Pinpoint the cell where the given text exists, returning its [X, Y] midpoint coordinate. 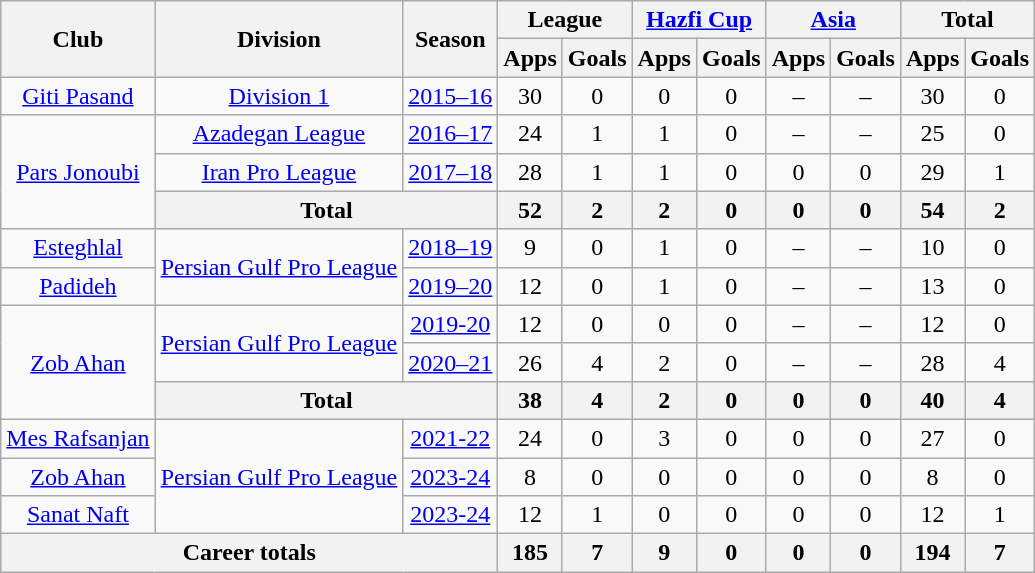
52 [530, 210]
Club [78, 39]
2018–19 [450, 248]
Hazfi Cup [699, 20]
2019–20 [450, 286]
3 [664, 438]
Division [279, 39]
185 [530, 553]
Season [450, 39]
2017–18 [450, 172]
2021-22 [450, 438]
Pars Jonoubi [78, 172]
2015–16 [450, 96]
League [565, 20]
Giti Pasand [78, 96]
38 [530, 400]
Sanat Naft [78, 515]
Mes Rafsanjan [78, 438]
13 [932, 286]
2019-20 [450, 324]
Iran Pro League [279, 172]
2016–17 [450, 134]
27 [932, 438]
194 [932, 553]
2020–21 [450, 362]
40 [932, 400]
26 [530, 362]
29 [932, 172]
Asia [833, 20]
10 [932, 248]
Division 1 [279, 96]
Azadegan League [279, 134]
Padideh [78, 286]
54 [932, 210]
25 [932, 134]
Esteghlal [78, 248]
Career totals [250, 553]
